Provide the (x, y) coordinate of the cell's center where the given text is located.  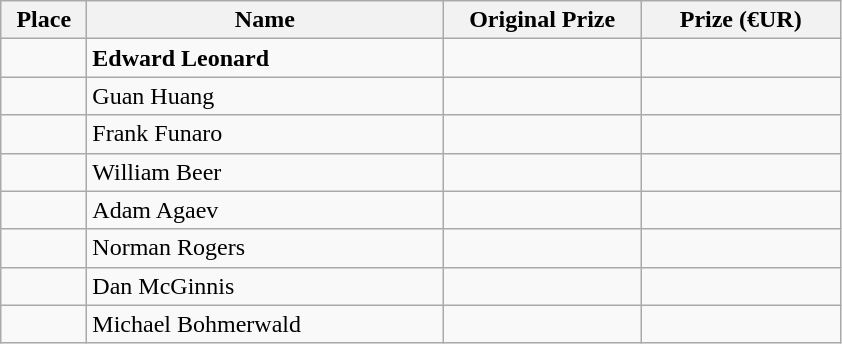
Guan Huang (265, 96)
William Beer (265, 172)
Norman Rogers (265, 248)
Original Prize (542, 20)
Prize (€UR) (740, 20)
Dan McGinnis (265, 286)
Michael Bohmerwald (265, 324)
Frank Funaro (265, 134)
Place (44, 20)
Edward Leonard (265, 58)
Name (265, 20)
Adam Agaev (265, 210)
